Scan for the cell matching the given text and deliver its (x, y) coordinate at center. 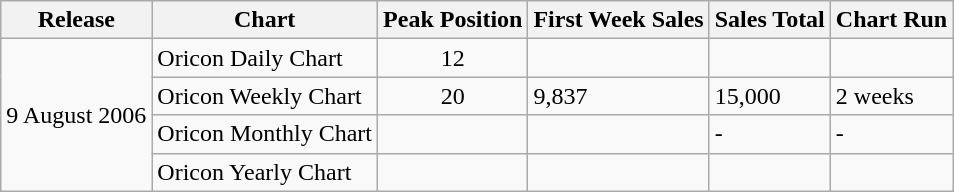
Release (76, 20)
20 (453, 96)
Oricon Monthly Chart (265, 134)
Oricon Daily Chart (265, 58)
Oricon Yearly Chart (265, 172)
First Week Sales (618, 20)
2 weeks (891, 96)
15,000 (770, 96)
Oricon Weekly Chart (265, 96)
Peak Position (453, 20)
9 August 2006 (76, 115)
Chart Run (891, 20)
12 (453, 58)
9,837 (618, 96)
Chart (265, 20)
Sales Total (770, 20)
